Output the [X, Y] coordinate of the center of the cell containing the given text.  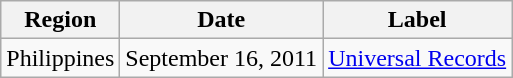
Date [222, 20]
Philippines [60, 58]
Region [60, 20]
Label [418, 20]
Universal Records [418, 58]
September 16, 2011 [222, 58]
